Capture the cell that displays the provided text and extract its [x, y] central coordinate. 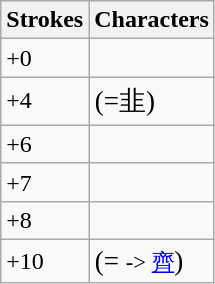
+4 [45, 101]
Characters [152, 20]
+10 [45, 261]
(=韭) [152, 101]
+0 [45, 58]
Strokes [45, 20]
+8 [45, 220]
(= -> 齊) [152, 261]
+7 [45, 182]
+6 [45, 144]
